Return [x, y] of the center of cell containing provided text 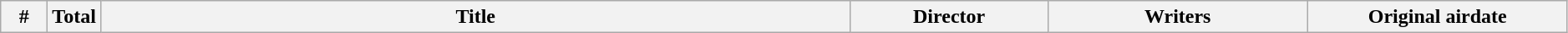
Title [475, 17]
Original airdate [1437, 17]
# [24, 17]
Writers [1178, 17]
Total [74, 17]
Director [949, 17]
